Provide the (X, Y) coordinate of the cell's center where the given text is located.  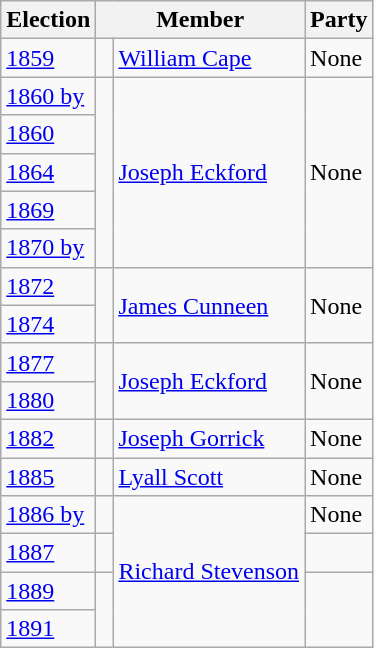
1860 (48, 134)
Joseph Gorrick (209, 438)
1887 (48, 553)
Party (339, 20)
Member (200, 20)
1872 (48, 286)
1869 (48, 210)
1860 by (48, 96)
1874 (48, 324)
1882 (48, 438)
1880 (48, 400)
1877 (48, 362)
1889 (48, 591)
Richard Stevenson (209, 572)
1870 by (48, 248)
Lyall Scott (209, 477)
James Cunneen (209, 305)
1859 (48, 58)
1864 (48, 172)
1886 by (48, 515)
William Cape (209, 58)
Election (48, 20)
1891 (48, 629)
1885 (48, 477)
